Output the [x, y] coordinate of the center of the cell containing the given text.  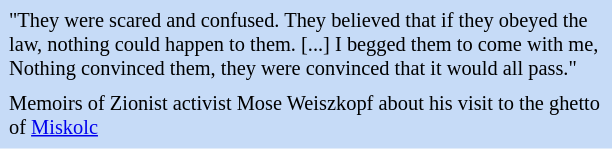
Memoirs of Zionist activist Mose Weiszkopf about his visit to the ghetto of Miskolc [306, 116]
